Find where the given text appears and provide that cell's center as [x, y] coordinate. 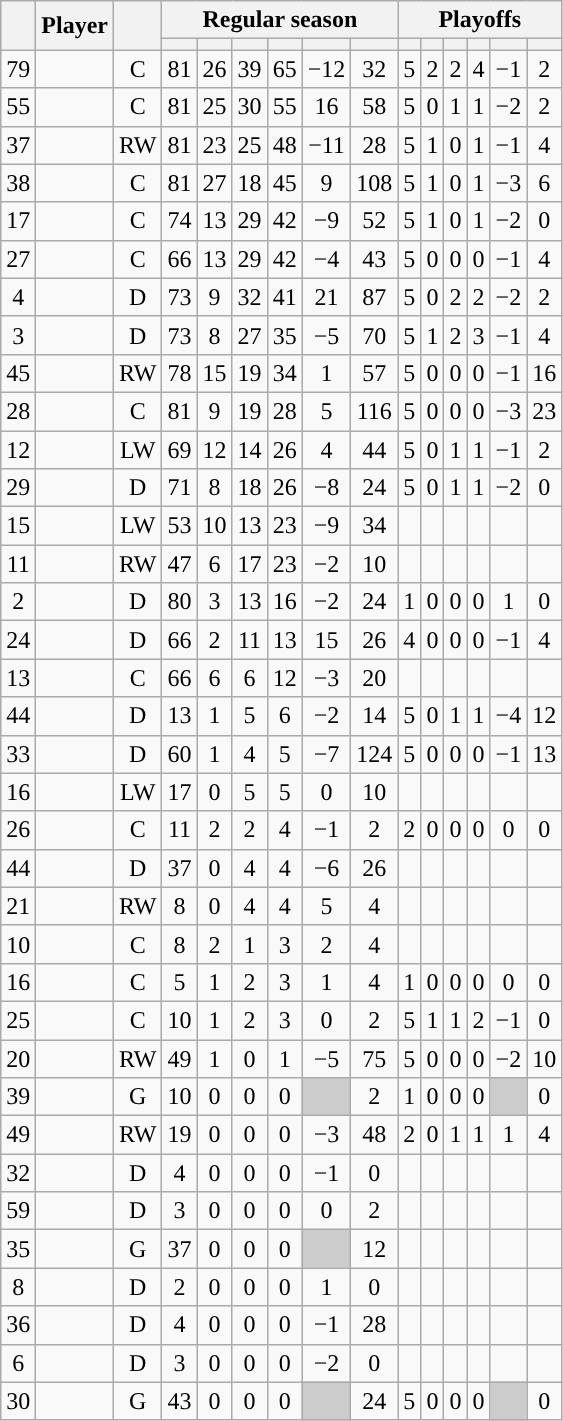
70 [374, 335]
78 [180, 373]
116 [374, 411]
80 [180, 602]
−8 [326, 488]
Player [75, 26]
87 [374, 297]
52 [374, 221]
36 [18, 1325]
71 [180, 488]
124 [374, 754]
69 [180, 449]
108 [374, 183]
57 [374, 373]
−7 [326, 754]
−11 [326, 145]
47 [180, 564]
−6 [326, 868]
74 [180, 221]
38 [18, 183]
60 [180, 754]
58 [374, 107]
Regular season [280, 20]
53 [180, 526]
Playoffs [480, 20]
59 [18, 1211]
−12 [326, 69]
79 [18, 69]
75 [374, 1059]
65 [284, 69]
41 [284, 297]
33 [18, 754]
